Return [x, y] of the center of cell containing provided text 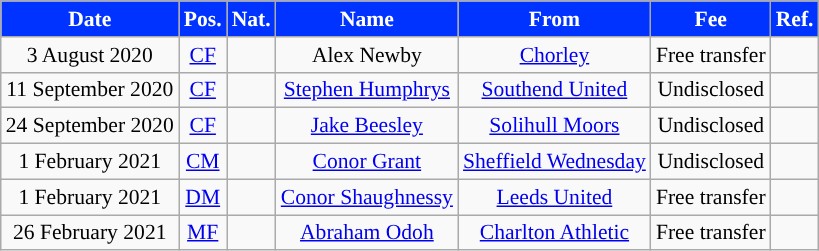
Name [367, 19]
MF [203, 233]
Stephen Humphrys [367, 90]
Date [90, 19]
26 February 2021 [90, 233]
Nat. [252, 19]
Alex Newby [367, 55]
DM [203, 197]
Charlton Athletic [554, 233]
Conor Grant [367, 162]
CM [203, 162]
Chorley [554, 55]
Ref. [795, 19]
3 August 2020 [90, 55]
Southend United [554, 90]
Conor Shaughnessy [367, 197]
Sheffield Wednesday [554, 162]
Solihull Moors [554, 126]
Jake Beesley [367, 126]
Abraham Odoh [367, 233]
Fee [711, 19]
24 September 2020 [90, 126]
11 September 2020 [90, 90]
From [554, 19]
Leeds United [554, 197]
Pos. [203, 19]
